Find where the given text appears and provide that cell's center as (X, Y) coordinate. 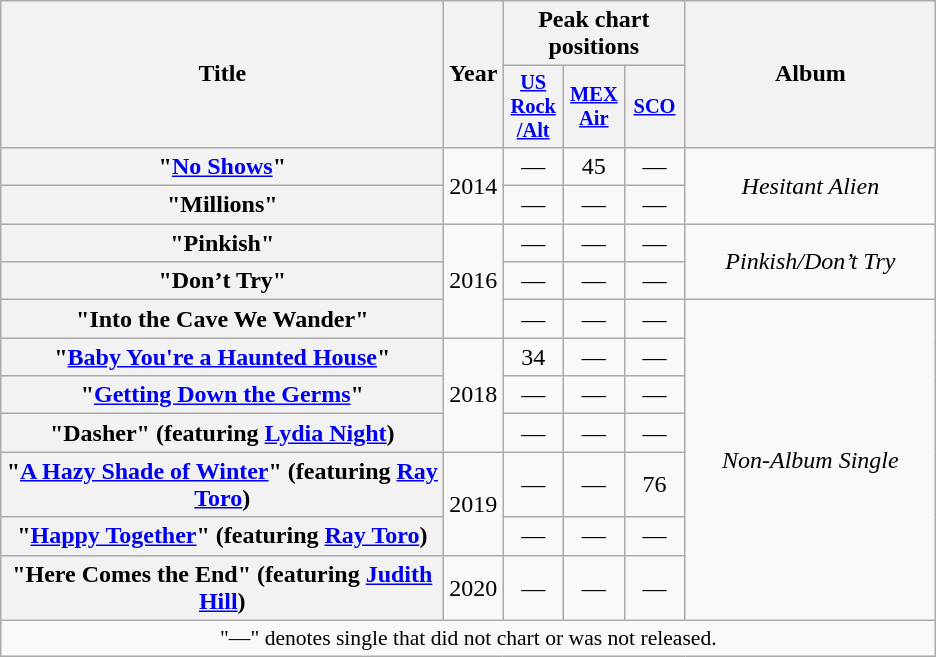
"Getting Down the Germs" (222, 395)
MEXAir (594, 107)
USRock/Alt (534, 107)
Title (222, 74)
Hesitant Alien (810, 185)
2020 (474, 588)
Non-Album Single (810, 460)
"Into the Cave We Wander" (222, 319)
Album (810, 74)
SCO (654, 107)
"—" denotes single that did not chart or was not released. (468, 638)
45 (594, 166)
"Pinkish" (222, 243)
"Dasher" (featuring Lydia Night) (222, 433)
2016 (474, 281)
"Baby You're a Haunted House" (222, 357)
Pinkish/Don’t Try (810, 262)
"Millions" (222, 205)
Peak chart positions (594, 34)
"Here Comes the End" (featuring Judith Hill) (222, 588)
2018 (474, 395)
2019 (474, 504)
76 (654, 484)
"Don’t Try" (222, 281)
Year (474, 74)
"A Hazy Shade of Winter" (featuring Ray Toro) (222, 484)
"No Shows" (222, 166)
34 (534, 357)
"Happy Together" (featuring Ray Toro) (222, 536)
2014 (474, 185)
